For the text-containing cell, return its midpoint in [x, y] coordinate format. 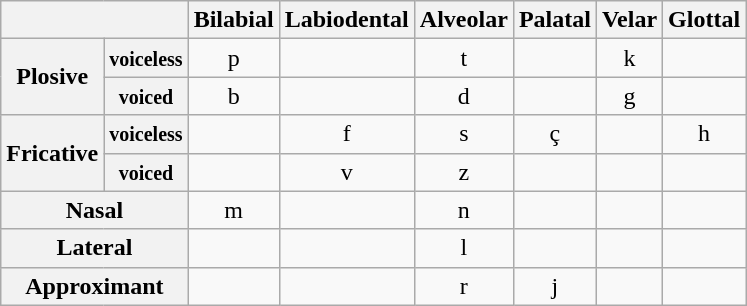
t [464, 58]
r [464, 286]
l [464, 248]
h [704, 134]
f [346, 134]
j [554, 286]
p [234, 58]
ç [554, 134]
k [629, 58]
Nasal [94, 210]
Glottal [704, 20]
n [464, 210]
Palatal [554, 20]
v [346, 172]
b [234, 96]
Lateral [94, 248]
Labiodental [346, 20]
Plosive [52, 77]
Approximant [94, 286]
Velar [629, 20]
d [464, 96]
Alveolar [464, 20]
z [464, 172]
Fricative [52, 153]
s [464, 134]
m [234, 210]
g [629, 96]
Bilabial [234, 20]
